Return (x, y) of the center of cell containing provided text 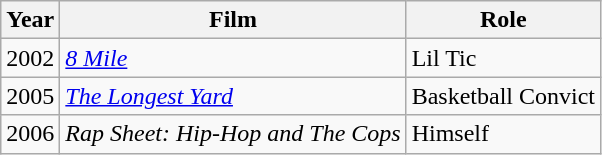
Film (233, 20)
2002 (30, 58)
Rap Sheet: Hip-Hop and The Cops (233, 134)
Basketball Convict (503, 96)
Himself (503, 134)
2006 (30, 134)
The Longest Yard (233, 96)
8 Mile (233, 58)
Lil Tic (503, 58)
Role (503, 20)
Year (30, 20)
2005 (30, 96)
